Find where the given text appears and provide that cell's center as (x, y) coordinate. 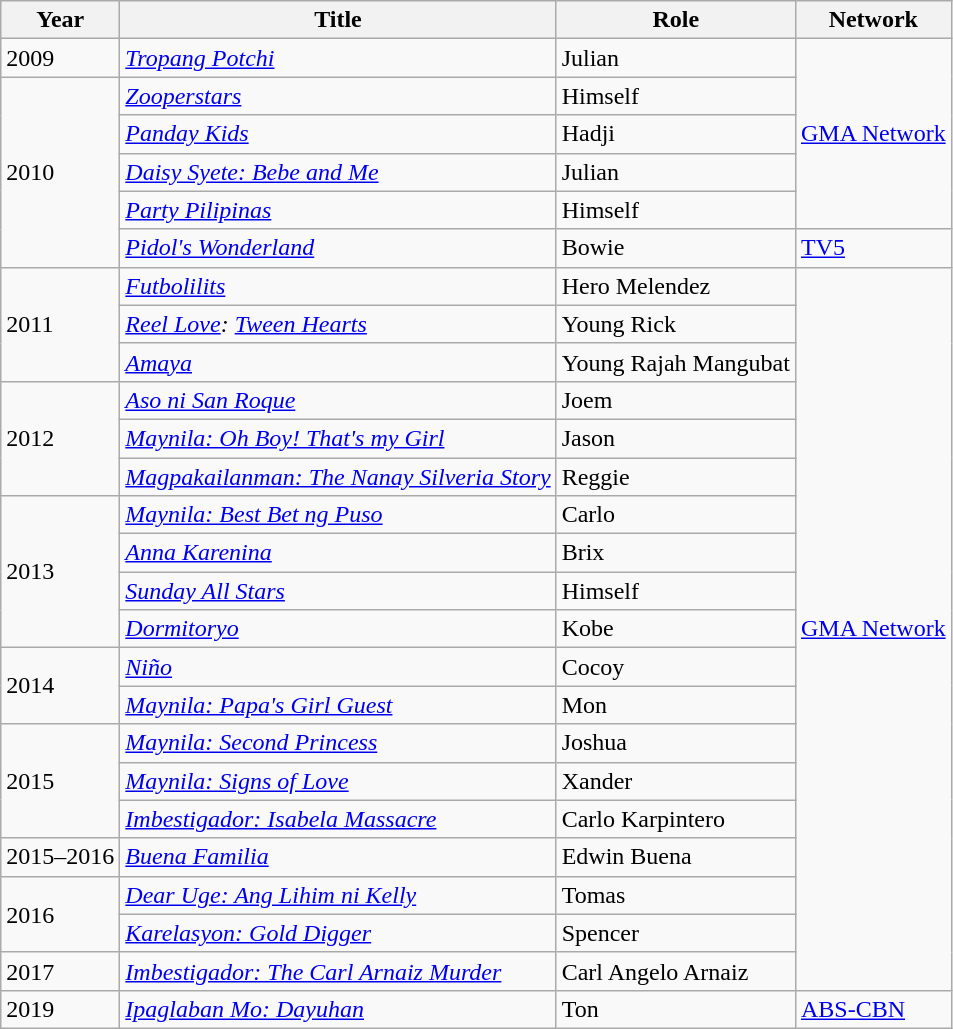
Niño (338, 667)
Joshua (676, 743)
Mon (676, 705)
Hero Melendez (676, 286)
Cocoy (676, 667)
Xander (676, 781)
Dormitoryo (338, 629)
Kobe (676, 629)
Jason (676, 438)
Imbestigador: The Carl Arnaiz Murder (338, 971)
Bowie (676, 248)
Futbolilits (338, 286)
2013 (60, 572)
Maynila: Signs of Love (338, 781)
Spencer (676, 933)
2011 (60, 324)
Pidol's Wonderland (338, 248)
Panday Kids (338, 134)
Carlo Karpintero (676, 819)
Brix (676, 553)
Aso ni San Roque (338, 400)
Network (873, 20)
2016 (60, 914)
Sunday All Stars (338, 591)
Title (338, 20)
Tropang Potchi (338, 58)
Dear Uge: Ang Lihim ni Kelly (338, 895)
Year (60, 20)
Imbestigador: Isabela Massacre (338, 819)
Anna Karenina (338, 553)
Maynila: Oh Boy! That's my Girl (338, 438)
Edwin Buena (676, 857)
Young Rick (676, 324)
Party Pilipinas (338, 210)
Joem (676, 400)
Amaya (338, 362)
Ipaglaban Mo: Dayuhan (338, 1009)
Hadji (676, 134)
Role (676, 20)
Maynila: Best Bet ng Puso (338, 515)
Maynila: Papa's Girl Guest (338, 705)
Carl Angelo Arnaiz (676, 971)
Tomas (676, 895)
2015–2016 (60, 857)
Young Rajah Mangubat (676, 362)
2010 (60, 172)
2019 (60, 1009)
Magpakailanman: The Nanay Silveria Story (338, 477)
Daisy Syete: Bebe and Me (338, 172)
Zooperstars (338, 96)
2009 (60, 58)
2017 (60, 971)
Buena Familia (338, 857)
2012 (60, 438)
Carlo (676, 515)
Reggie (676, 477)
TV5 (873, 248)
Maynila: Second Princess (338, 743)
Reel Love: Tween Hearts (338, 324)
2015 (60, 781)
2014 (60, 686)
Karelasyon: Gold Digger (338, 933)
Ton (676, 1009)
ABS-CBN (873, 1009)
